Return [x, y] of the center of cell containing provided text 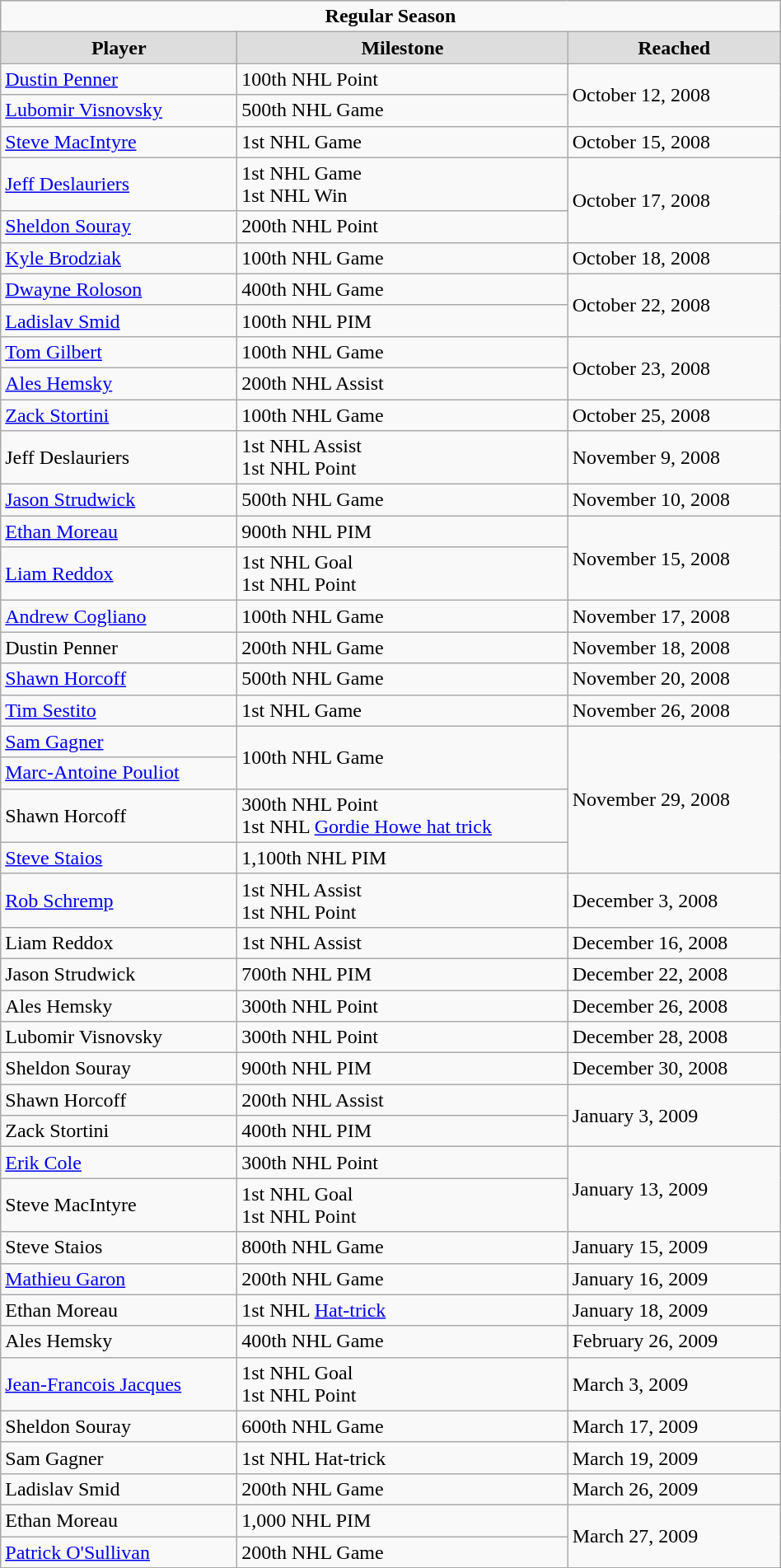
October 12, 2008 [674, 95]
November 18, 2008 [674, 648]
100th NHL PIM [402, 321]
January 15, 2009 [674, 1247]
1,100th NHL PIM [402, 858]
December 3, 2008 [674, 900]
November 9, 2008 [674, 458]
March 26, 2009 [674, 1489]
October 23, 2008 [674, 367]
Tom Gilbert [119, 352]
March 19, 2009 [674, 1458]
300th NHL Point1st NHL Gordie Howe hat trick [402, 816]
1,000 NHL PIM [402, 1520]
Dwayne Roloson [119, 289]
October 22, 2008 [674, 305]
October 25, 2008 [674, 414]
January 16, 2009 [674, 1279]
Patrick O'Sullivan [119, 1552]
700th NHL PIM [402, 974]
100th NHL Point [402, 79]
400th NHL PIM [402, 1131]
November 17, 2008 [674, 616]
October 17, 2008 [674, 199]
December 16, 2008 [674, 943]
October 18, 2008 [674, 258]
1st NHL Game1st NHL Win [402, 185]
March 3, 2009 [674, 1384]
1st NHL Assist [402, 943]
800th NHL Game [402, 1247]
Player [119, 48]
Andrew Cogliano [119, 616]
March 17, 2009 [674, 1426]
Rob Schremp [119, 900]
Erik Cole [119, 1163]
October 15, 2008 [674, 142]
March 27, 2009 [674, 1536]
January 3, 2009 [674, 1116]
November 29, 2008 [674, 799]
January 18, 2009 [674, 1310]
Marc-Antoine Pouliot [119, 773]
Regular Season [390, 16]
Milestone [402, 48]
Reached [674, 48]
November 26, 2008 [674, 710]
Mathieu Garon [119, 1279]
Jean-Francois Jacques [119, 1384]
December 26, 2008 [674, 1006]
February 26, 2009 [674, 1341]
December 30, 2008 [674, 1069]
200th NHL Point [402, 227]
December 22, 2008 [674, 974]
Tim Sestito [119, 710]
November 20, 2008 [674, 679]
November 10, 2008 [674, 500]
Kyle Brodziak [119, 258]
600th NHL Game [402, 1426]
December 28, 2008 [674, 1037]
November 15, 2008 [674, 559]
January 13, 2009 [674, 1190]
